Provide the (X, Y) coordinate of the cell's center where the given text is located.  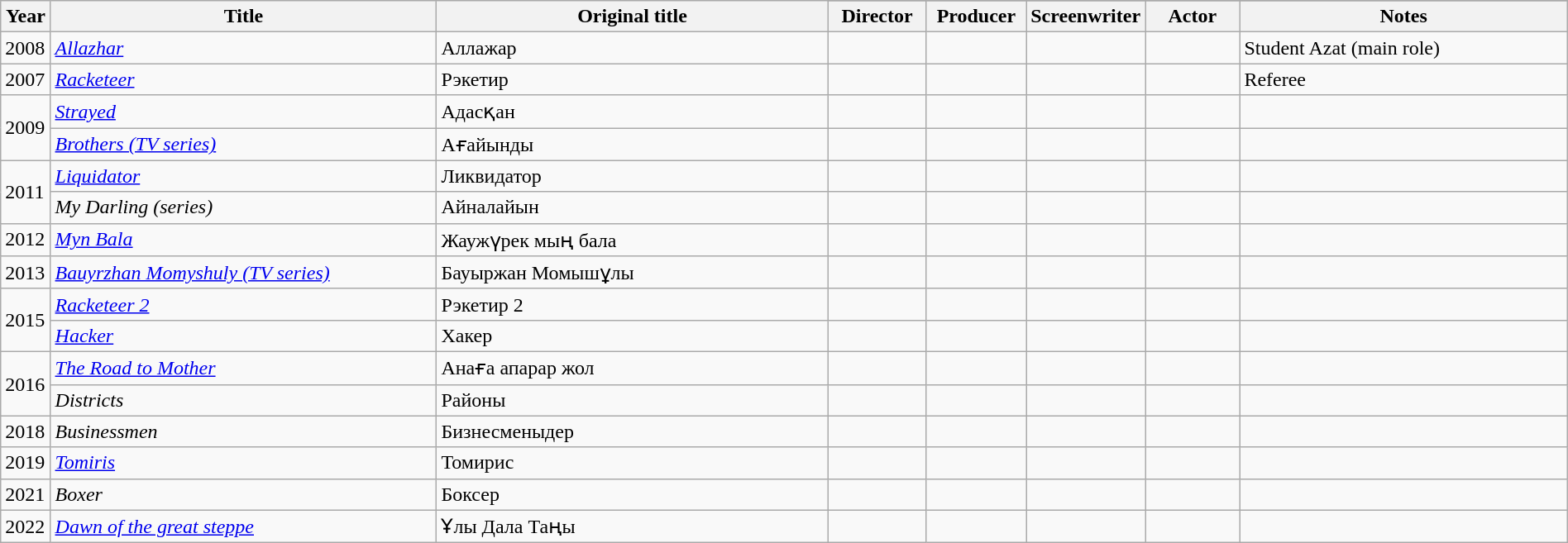
2008 (26, 48)
Hacker (243, 336)
Allazhar (243, 48)
Title (243, 17)
Ликвидатор (632, 176)
2013 (26, 273)
Notes (1403, 17)
Адасқан (632, 112)
Student Azat (main role) (1403, 48)
Boxer (243, 494)
Districts (243, 400)
2015 (26, 320)
Bauyrzhan Momyshuly (TV series) (243, 273)
Brothers (TV series) (243, 144)
Анаға апарар жол (632, 368)
Рэкетир 2 (632, 304)
Аллажар (632, 48)
Original title (632, 17)
Томирис (632, 463)
2022 (26, 526)
Районы (632, 400)
The Road to Mother (243, 368)
2018 (26, 431)
My Darling (series) (243, 207)
Liquidator (243, 176)
Рэкетир (632, 79)
Producer (976, 17)
2021 (26, 494)
Жаужүрек мың бала (632, 240)
Ұлы Дала Таңы (632, 526)
Year (26, 17)
2009 (26, 127)
Referee (1403, 79)
Actor (1193, 17)
Myn Bala (243, 240)
Айналайын (632, 207)
Хакер (632, 336)
Racketeer 2 (243, 304)
Racketeer (243, 79)
2011 (26, 192)
Бауыржан Момышұлы (632, 273)
Ағайынды (632, 144)
Dawn of the great steppe (243, 526)
Tomiris (243, 463)
Director (877, 17)
2016 (26, 383)
Screenwriter (1086, 17)
2019 (26, 463)
2007 (26, 79)
Businessmen (243, 431)
Боксер (632, 494)
Strayed (243, 112)
2012 (26, 240)
Бизнесменыдер (632, 431)
